Scan for the cell matching the given text and deliver its [x, y] coordinate at center. 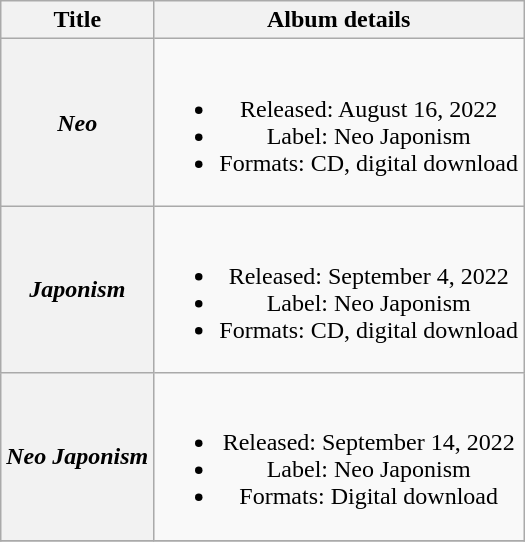
Released: September 4, 2022Label: Neo JaponismFormats: CD, digital download [339, 290]
Neo [78, 122]
Neo Japonism [78, 456]
Released: August 16, 2022Label: Neo JaponismFormats: CD, digital download [339, 122]
Released: September 14, 2022Label: Neo JaponismFormats: Digital download [339, 456]
Japonism [78, 290]
Title [78, 20]
Album details [339, 20]
